Capture the cell that displays the provided text and extract its (x, y) central coordinate. 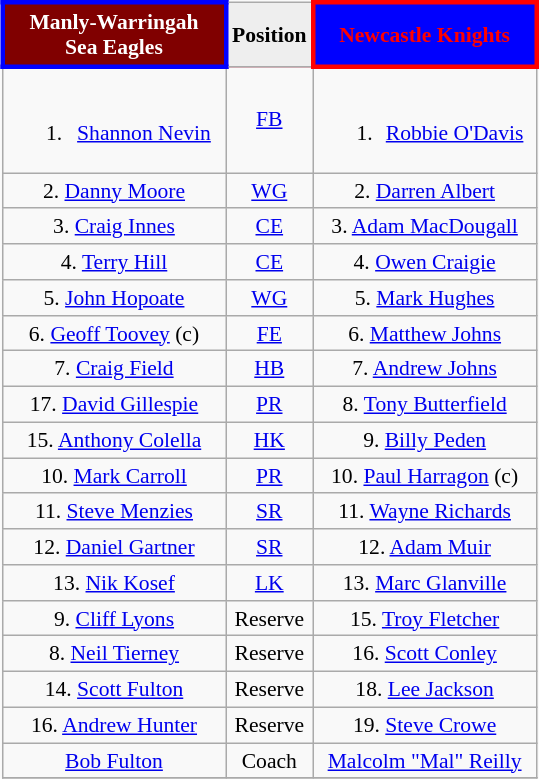
Malcolm "Mal" Reilly (424, 761)
Position (270, 35)
18. Lee Jackson (424, 690)
2. Danny Moore (114, 191)
5. Mark Hughes (424, 298)
11. Wayne Richards (424, 511)
17. David Gillespie (114, 405)
FE (270, 333)
Newcastle Knights (424, 35)
19. Steve Crowe (424, 725)
12. Daniel Gartner (114, 547)
4. Terry Hill (114, 262)
6. Geoff Toovey (c) (114, 333)
8. Neil Tierney (114, 654)
2. Darren Albert (424, 191)
Shannon Nevin (114, 120)
8. Tony Butterfield (424, 405)
15. Anthony Colella (114, 440)
16. Andrew Hunter (114, 725)
9. Billy Peden (424, 440)
15. Troy Fletcher (424, 618)
10. Paul Harragon (c) (424, 476)
4. Owen Craigie (424, 262)
Coach (270, 761)
6. Matthew Johns (424, 333)
3. Adam MacDougall (424, 226)
LK (270, 583)
HB (270, 369)
13. Marc Glanville (424, 583)
9. Cliff Lyons (114, 618)
Robbie O'Davis (424, 120)
10. Mark Carroll (114, 476)
FB (270, 120)
16. Scott Conley (424, 654)
13. Nik Kosef (114, 583)
Bob Fulton (114, 761)
14. Scott Fulton (114, 690)
Manly-WarringahSea Eagles (114, 35)
7. Andrew Johns (424, 369)
7. Craig Field (114, 369)
3. Craig Innes (114, 226)
11. Steve Menzies (114, 511)
12. Adam Muir (424, 547)
5. John Hopoate (114, 298)
HK (270, 440)
